Locate the cell with the specified text and output its (X, Y) center coordinate. 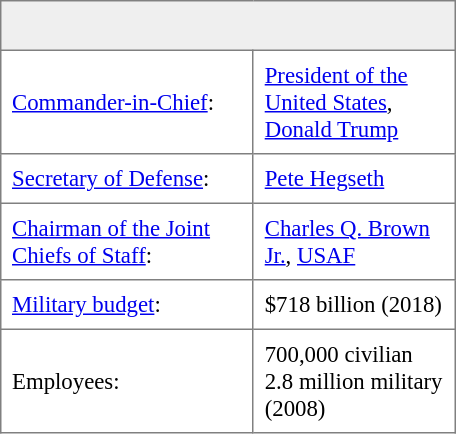
Commander-in-Chief: (128, 102)
Chairman of the Joint Chiefs of Staff: (128, 241)
Military budget: (128, 305)
President of the United States,Donald Trump (354, 102)
Secretary of Defense: (128, 179)
Charles Q. Brown Jr., USAF (354, 241)
700,000 civilian2.8 million military (2008) (354, 381)
Employees: (128, 381)
Pete Hegseth (354, 179)
$718 billion (2018) (354, 305)
